Return [x, y] of the center of cell containing provided text 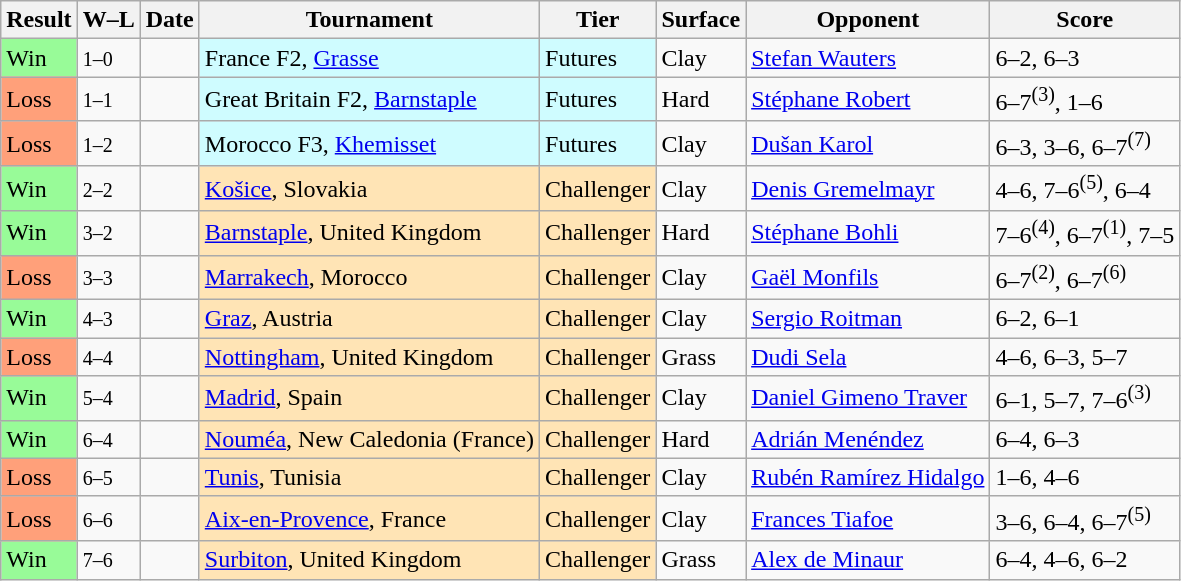
6–4, 4–6, 6–2 [1085, 560]
4–4 [108, 357]
Adrián Menéndez [868, 439]
Tunis, Tunisia [369, 477]
Nottingham, United Kingdom [369, 357]
Frances Tiafoe [868, 518]
Tournament [369, 20]
6–2, 6–1 [1085, 319]
Dudi Sela [868, 357]
Aix-en-Provence, France [369, 518]
1–2 [108, 144]
Great Britain F2, Barnstaple [369, 100]
Score [1085, 20]
Daniel Gimeno Traver [868, 398]
Morocco F3, Khemisset [369, 144]
6–7(3), 1–6 [1085, 100]
6–6 [108, 518]
7–6 [108, 560]
6–4, 6–3 [1085, 439]
Opponent [868, 20]
3–6, 6–4, 6–7(5) [1085, 518]
Graz, Austria [369, 319]
Date [170, 20]
Rubén Ramírez Hidalgo [868, 477]
6–7(2), 6–7(6) [1085, 278]
4–3 [108, 319]
3–3 [108, 278]
6–3, 3–6, 6–7(7) [1085, 144]
Alex de Minaur [868, 560]
1–0 [108, 58]
Result [39, 20]
W–L [108, 20]
Stéphane Robert [868, 100]
Barnstaple, United Kingdom [369, 234]
Marrakech, Morocco [369, 278]
5–4 [108, 398]
Nouméa, New Caledonia (France) [369, 439]
Denis Gremelmayr [868, 188]
6–5 [108, 477]
Stéphane Bohli [868, 234]
Surbiton, United Kingdom [369, 560]
6–1, 5–7, 7–6(3) [1085, 398]
1–6, 4–6 [1085, 477]
Dušan Karol [868, 144]
3–2 [108, 234]
6–4 [108, 439]
4–6, 6–3, 5–7 [1085, 357]
2–2 [108, 188]
4–6, 7–6(5), 6–4 [1085, 188]
6–2, 6–3 [1085, 58]
7–6(4), 6–7(1), 7–5 [1085, 234]
Gaël Monfils [868, 278]
France F2, Grasse [369, 58]
1–1 [108, 100]
Surface [701, 20]
Košice, Slovakia [369, 188]
Madrid, Spain [369, 398]
Sergio Roitman [868, 319]
Stefan Wauters [868, 58]
Tier [598, 20]
